Output the [X, Y] coordinate of the center of the cell containing the given text.  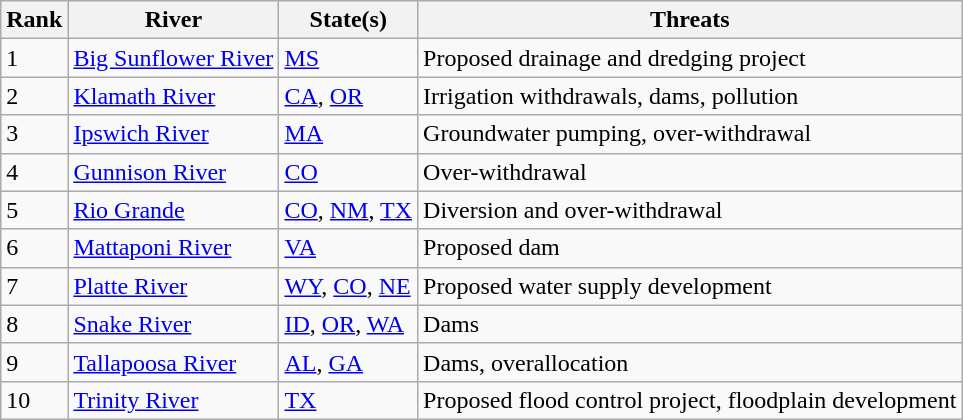
Platte River [174, 286]
Rio Grande [174, 210]
Ipswich River [174, 134]
CO [348, 172]
CA, OR [348, 96]
WY, CO, NE [348, 286]
Proposed drainage and dredging project [690, 58]
MA [348, 134]
Rank [34, 20]
Mattaponi River [174, 248]
River [174, 20]
CO, NM, TX [348, 210]
Tallapoosa River [174, 362]
10 [34, 400]
Over-withdrawal [690, 172]
ID, OR, WA [348, 324]
TX [348, 400]
Gunnison River [174, 172]
Dams [690, 324]
3 [34, 134]
Groundwater pumping, over-withdrawal [690, 134]
State(s) [348, 20]
8 [34, 324]
4 [34, 172]
Threats [690, 20]
1 [34, 58]
Proposed flood control project, floodplain development [690, 400]
Irrigation withdrawals, dams, pollution [690, 96]
Diversion and over-withdrawal [690, 210]
5 [34, 210]
Trinity River [174, 400]
Snake River [174, 324]
VA [348, 248]
Proposed water supply development [690, 286]
9 [34, 362]
2 [34, 96]
6 [34, 248]
Big Sunflower River [174, 58]
MS [348, 58]
Proposed dam [690, 248]
Klamath River [174, 96]
Dams, overallocation [690, 362]
7 [34, 286]
AL, GA [348, 362]
